Extract the (X, Y) coordinate from the center of the cell holding the provided text.  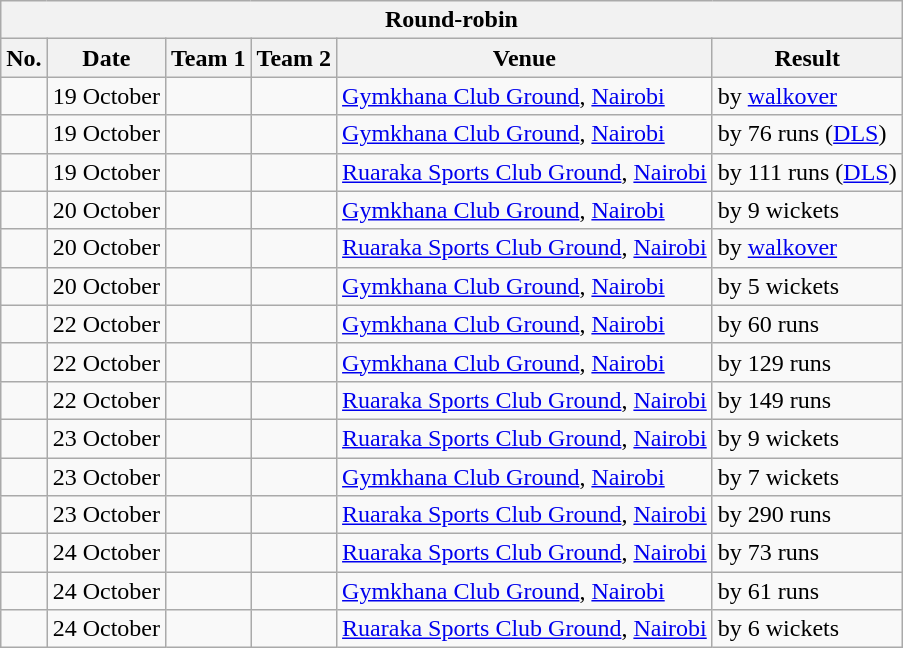
by 73 runs (807, 553)
Team 1 (209, 58)
Result (807, 58)
by 61 runs (807, 591)
by 129 runs (807, 362)
by 5 wickets (807, 286)
by 60 runs (807, 324)
No. (24, 58)
Team 2 (294, 58)
by 149 runs (807, 400)
by 76 runs (DLS) (807, 134)
Date (106, 58)
by 290 runs (807, 515)
by 7 wickets (807, 477)
by 111 runs (DLS) (807, 172)
Round-robin (452, 20)
by 6 wickets (807, 629)
Venue (525, 58)
